Return [X, Y] of the center of cell containing provided text 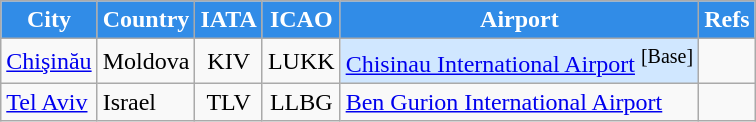
Moldova [146, 62]
Chişinău [49, 62]
Refs [727, 20]
Israel [146, 102]
Airport [520, 20]
Country [146, 20]
TLV [229, 102]
Tel Aviv [49, 102]
LLBG [301, 102]
LUKK [301, 62]
ICAO [301, 20]
Chisinau International Airport [Base] [520, 62]
IATA [229, 20]
KIV [229, 62]
City [49, 20]
Ben Gurion International Airport [520, 102]
